From the cell containing the given text, extract its center point as (X, Y) coordinate. 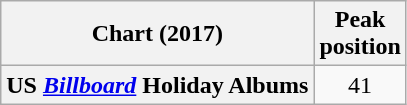
US Billboard Holiday Albums (158, 85)
Chart (2017) (158, 34)
Peakposition (360, 34)
41 (360, 85)
